Determine the (x, y) coordinate at the center of the cell enclosing the given text.  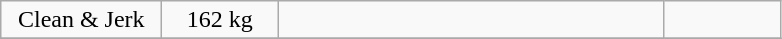
162 kg (220, 20)
Clean & Jerk (82, 20)
